Return the (X, Y) coordinate for the center point of the cell that contains the specified text.  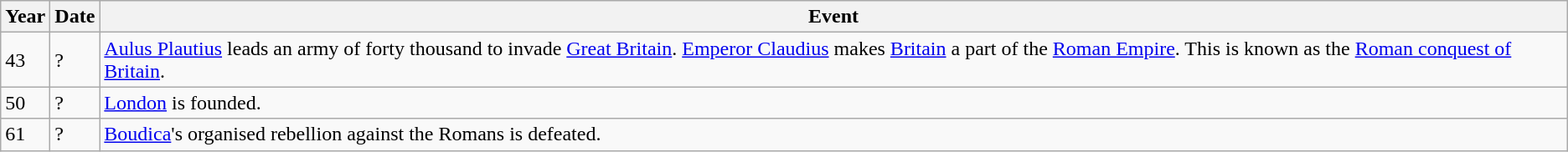
Year (25, 17)
Date (75, 17)
London is founded. (833, 103)
61 (25, 134)
Event (833, 17)
Boudica's organised rebellion against the Romans is defeated. (833, 134)
50 (25, 103)
43 (25, 60)
